From the cell containing the given text, extract its center point as (X, Y) coordinate. 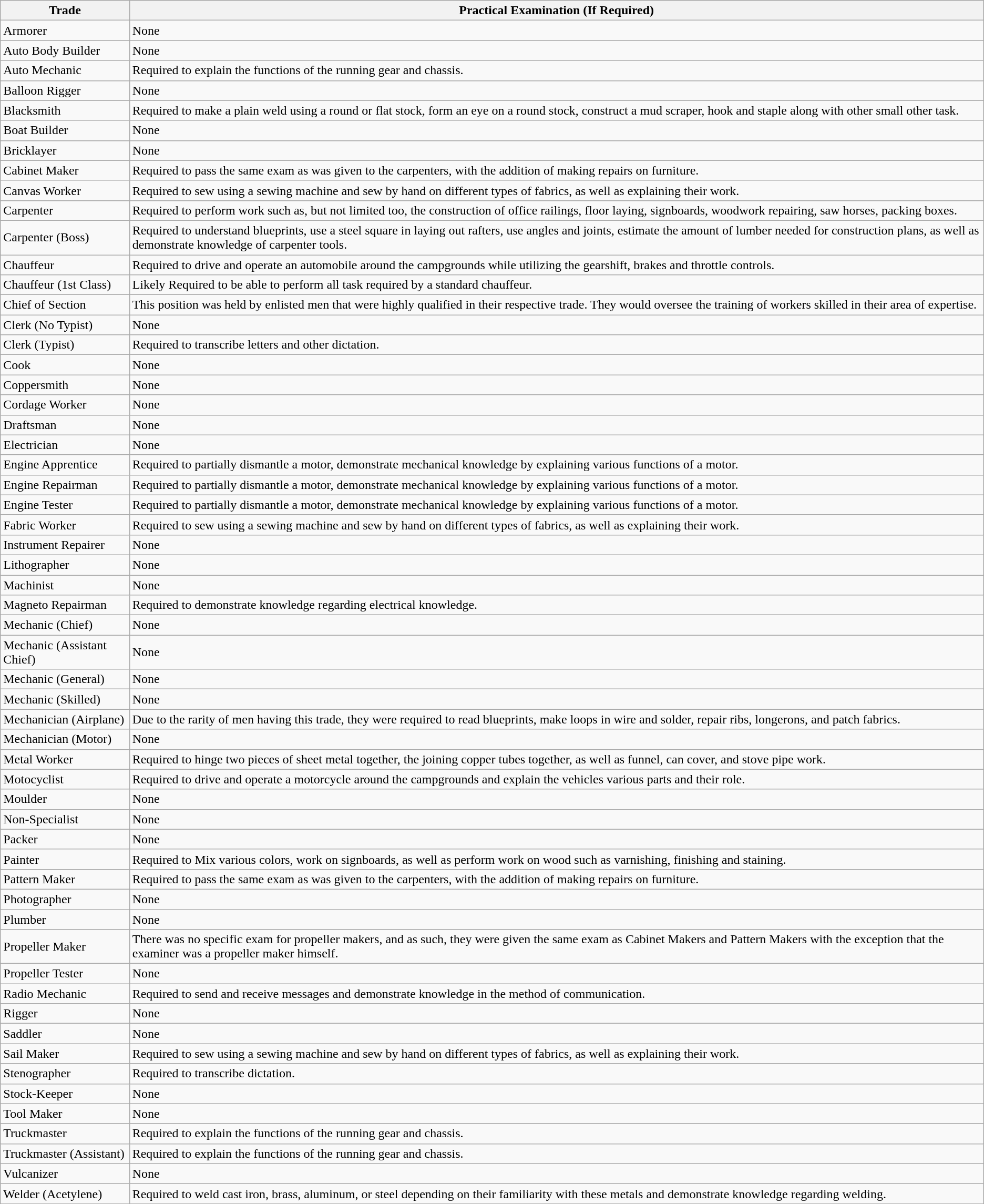
Required to weld cast iron, brass, aluminum, or steel depending on their familiarity with these metals and demonstrate knowledge regarding welding. (556, 1193)
Required to transcribe letters and other dictation. (556, 345)
Auto Mechanic (65, 70)
Cordage Worker (65, 405)
Chauffeur (65, 264)
Likely Required to be able to perform all task required by a standard chauffeur. (556, 285)
Non-Specialist (65, 819)
Blacksmith (65, 110)
Rigger (65, 1014)
Pattern Maker (65, 879)
Truckmaster (Assistant) (65, 1154)
Magneto Repairman (65, 605)
Bricklayer (65, 150)
Saddler (65, 1034)
Fabric Worker (65, 525)
Required to send and receive messages and demonstrate knowledge in the method of communication. (556, 994)
Required to Mix various colors, work on signboards, as well as perform work on wood such as varnishing, finishing and staining. (556, 859)
Motocyclist (65, 779)
Cook (65, 365)
Tool Maker (65, 1114)
Auto Body Builder (65, 50)
Photographer (65, 899)
Mechanician (Motor) (65, 739)
Mechanician (Airplane) (65, 719)
Chief of Section (65, 305)
Coppersmith (65, 385)
Vulcanizer (65, 1174)
Mechanic (Skilled) (65, 699)
Boat Builder (65, 130)
Required to transcribe dictation. (556, 1074)
Engine Repairman (65, 485)
Radio Mechanic (65, 994)
Electrician (65, 445)
Engine Apprentice (65, 465)
Mechanic (General) (65, 679)
Moulder (65, 799)
Cabinet Maker (65, 170)
Machinist (65, 585)
Required to drive and operate an automobile around the campgrounds while utilizing the gearshift, brakes and throttle controls. (556, 264)
Clerk (No Typist) (65, 325)
Lithographer (65, 565)
Clerk (Typist) (65, 345)
Plumber (65, 920)
Mechanic (Assistant Chief) (65, 652)
Stock-Keeper (65, 1094)
Required to drive and operate a motorcycle around the campgrounds and explain the vehicles various parts and their role. (556, 779)
Mechanic (Chief) (65, 625)
Canvas Worker (65, 190)
Packer (65, 839)
Welder (Acetylene) (65, 1193)
Propeller Maker (65, 946)
Draftsman (65, 425)
Painter (65, 859)
Practical Examination (If Required) (556, 11)
Carpenter (Boss) (65, 238)
Chauffeur (1st Class) (65, 285)
Required to hinge two pieces of sheet metal together, the joining copper tubes together, as well as funnel, can cover, and stove pipe work. (556, 759)
Instrument Repairer (65, 545)
Trade (65, 11)
Armorer (65, 30)
Carpenter (65, 210)
Engine Tester (65, 505)
Sail Maker (65, 1054)
Balloon Rigger (65, 90)
Truckmaster (65, 1134)
Propeller Tester (65, 974)
Metal Worker (65, 759)
Required to demonstrate knowledge regarding electrical knowledge. (556, 605)
Stenographer (65, 1074)
